Find where the given text appears and provide that cell's center as [x, y] coordinate. 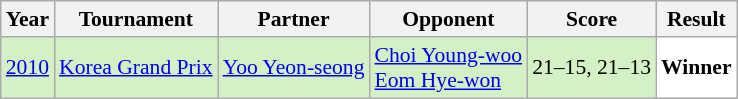
Score [592, 19]
Tournament [136, 19]
Year [28, 19]
Partner [294, 19]
Result [696, 19]
Opponent [449, 19]
Korea Grand Prix [136, 68]
Yoo Yeon-seong [294, 68]
2010 [28, 68]
21–15, 21–13 [592, 68]
Choi Young-woo Eom Hye-won [449, 68]
Winner [696, 68]
